Provide the [X, Y] coordinate of the cell's center where the given text is located.  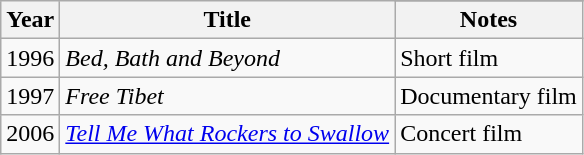
2006 [30, 134]
Title [228, 20]
1996 [30, 58]
Concert film [489, 134]
Documentary film [489, 96]
Free Tibet [228, 96]
Bed, Bath and Beyond [228, 58]
Notes [489, 20]
Year [30, 20]
Tell Me What Rockers to Swallow [228, 134]
Short film [489, 58]
1997 [30, 96]
